Determine the [x, y] coordinate at the center of the cell enclosing the given text.  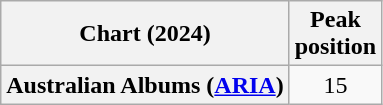
Chart (2024) [145, 34]
Australian Albums (ARIA) [145, 85]
15 [335, 85]
Peakposition [335, 34]
